Identify which cell holds the provided text, then report its [X, Y] central coordinate. 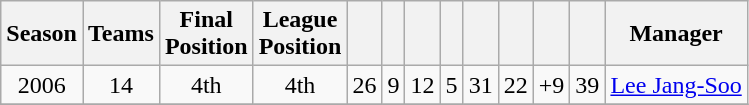
31 [480, 85]
Lee Jang-Soo [676, 85]
39 [588, 85]
Manager [676, 34]
LeaguePosition [300, 34]
5 [452, 85]
2006 [42, 85]
26 [364, 85]
+9 [552, 85]
12 [422, 85]
9 [394, 85]
14 [120, 85]
Teams [120, 34]
FinalPosition [206, 34]
Season [42, 34]
22 [516, 85]
